Locate the cell with the specified text and output its [X, Y] center coordinate. 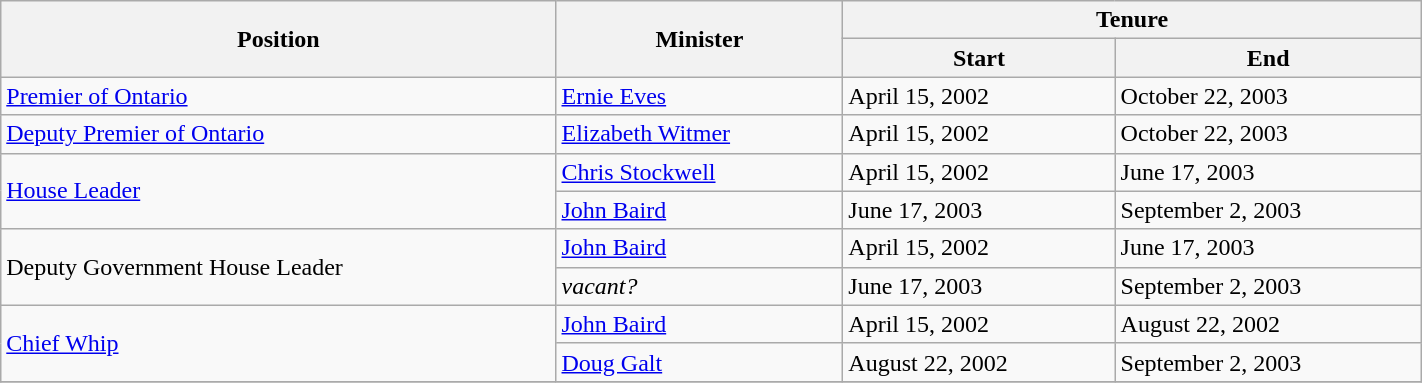
End [1268, 58]
Chief Whip [278, 343]
Premier of Ontario [278, 96]
House Leader [278, 191]
Tenure [1132, 20]
Elizabeth Witmer [700, 134]
Deputy Government House Leader [278, 267]
Chris Stockwell [700, 172]
Start [979, 58]
Ernie Eves [700, 96]
Minister [700, 39]
vacant? [700, 286]
Doug Galt [700, 362]
Deputy Premier of Ontario [278, 134]
Position [278, 39]
